Identify which cell holds the provided text, then report its (x, y) central coordinate. 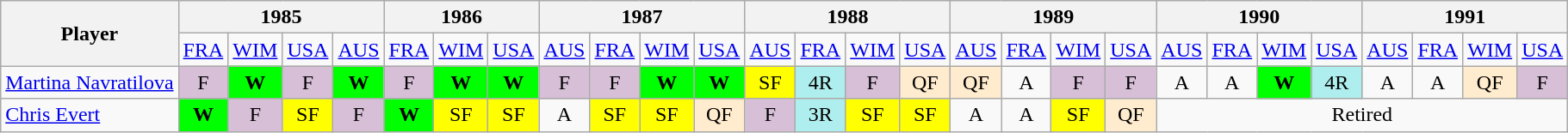
1988 (847, 17)
1989 (1054, 17)
1991 (1466, 17)
1986 (462, 17)
3R (821, 115)
Retired (1362, 115)
1990 (1259, 17)
1985 (281, 17)
Player (90, 33)
Chris Evert (90, 115)
Martina Navratilova (90, 82)
1987 (642, 17)
